Return the (x, y) coordinate for the center point of the cell that contains the specified text.  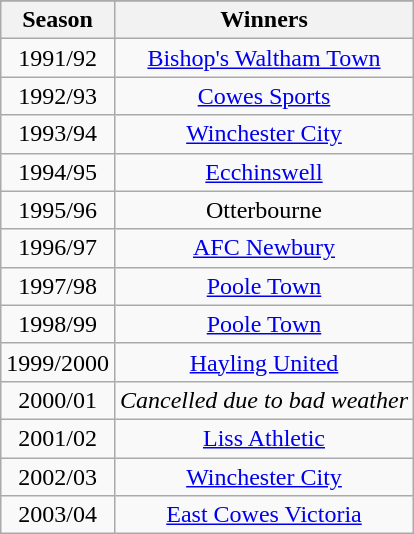
Liss Athletic (264, 438)
2003/04 (58, 515)
East Cowes Victoria (264, 515)
2000/01 (58, 400)
Cowes Sports (264, 96)
1991/92 (58, 58)
Season (58, 20)
1999/2000 (58, 362)
1992/93 (58, 96)
Ecchinswell (264, 172)
1993/94 (58, 134)
1996/97 (58, 248)
2001/02 (58, 438)
Winners (264, 20)
1995/96 (58, 210)
Bishop's Waltham Town (264, 58)
Cancelled due to bad weather (264, 400)
Hayling United (264, 362)
1994/95 (58, 172)
AFC Newbury (264, 248)
Otterbourne (264, 210)
1998/99 (58, 324)
2002/03 (58, 477)
1997/98 (58, 286)
